Find where the given text appears and provide that cell's center as [X, Y] coordinate. 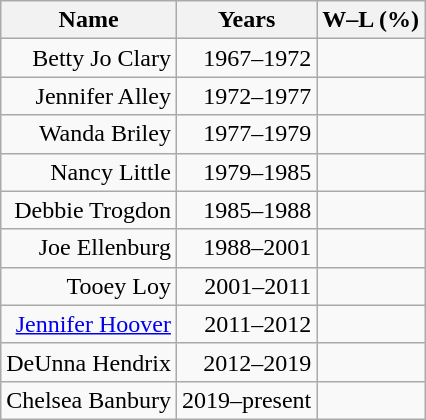
Tooey Loy [89, 286]
Wanda Briley [89, 134]
2019–present [246, 400]
Name [89, 20]
Jennifer Alley [89, 96]
1977–1979 [246, 134]
2012–2019 [246, 362]
1972–1977 [246, 96]
Betty Jo Clary [89, 58]
Years [246, 20]
W–L (%) [371, 20]
Chelsea Banbury [89, 400]
1988–2001 [246, 248]
Debbie Trogdon [89, 210]
Jennifer Hoover [89, 324]
2011–2012 [246, 324]
Joe Ellenburg [89, 248]
Nancy Little [89, 172]
1985–1988 [246, 210]
1967–1972 [246, 58]
2001–2011 [246, 286]
1979–1985 [246, 172]
DeUnna Hendrix [89, 362]
